Determine the [X, Y] coordinate at the center of the cell enclosing the given text.  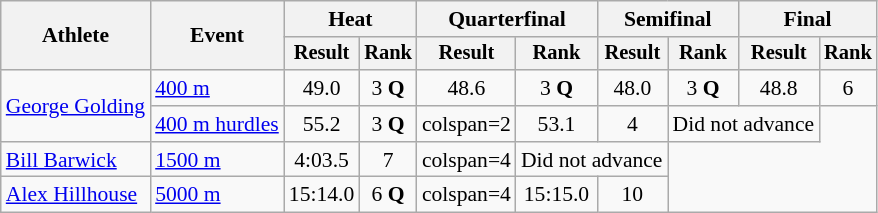
48.8 [778, 88]
10 [632, 195]
Heat [350, 19]
4 [632, 124]
48.0 [632, 88]
15:14.0 [322, 195]
53.1 [556, 124]
7 [388, 160]
Final [807, 19]
48.6 [466, 88]
1500 m [217, 160]
Semifinal [668, 19]
colspan=2 [466, 124]
55.2 [322, 124]
49.0 [322, 88]
Event [217, 36]
6 [848, 88]
400 m hurdles [217, 124]
6 Q [388, 195]
15:15.0 [556, 195]
George Golding [76, 106]
400 m [217, 88]
Athlete [76, 36]
5000 m [217, 195]
Bill Barwick [76, 160]
Alex Hillhouse [76, 195]
Quarterfinal [507, 19]
4:03.5 [322, 160]
